Capture the cell that displays the provided text and extract its [X, Y] central coordinate. 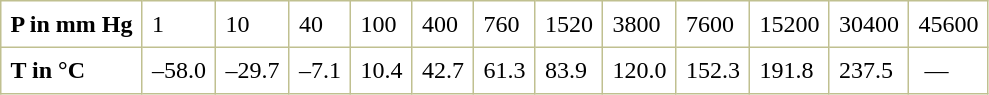
120.0 [640, 70]
–29.7 [253, 70]
P in mm Hg [72, 24]
30400 [869, 24]
760 [505, 24]
400 [443, 24]
45600 [949, 24]
T in °C [72, 70]
15200 [790, 24]
1520 [569, 24]
83.9 [569, 70]
10.4 [382, 70]
7600 [713, 24]
61.3 [505, 70]
— [949, 70]
40 [320, 24]
10 [253, 24]
–7.1 [320, 70]
1 [179, 24]
42.7 [443, 70]
–58.0 [179, 70]
3800 [640, 24]
152.3 [713, 70]
237.5 [869, 70]
191.8 [790, 70]
100 [382, 24]
